Locate the cell with the specified text and output its [x, y] center coordinate. 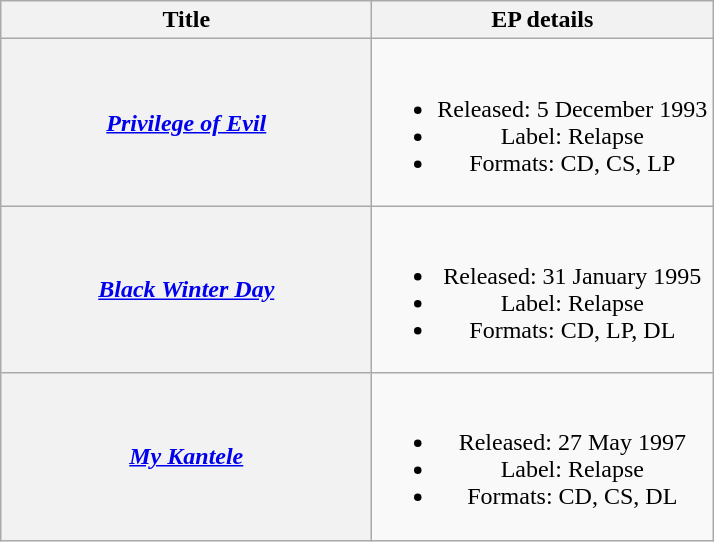
Privilege of Evil [186, 122]
Released: 31 January 1995Label: RelapseFormats: CD, LP, DL [542, 290]
Black Winter Day [186, 290]
My Kantele [186, 456]
Released: 5 December 1993Label: RelapseFormats: CD, CS, LP [542, 122]
Title [186, 20]
Released: 27 May 1997Label: RelapseFormats: CD, CS, DL [542, 456]
EP details [542, 20]
